Return the [X, Y] coordinate for the center point of the cell that contains the specified text.  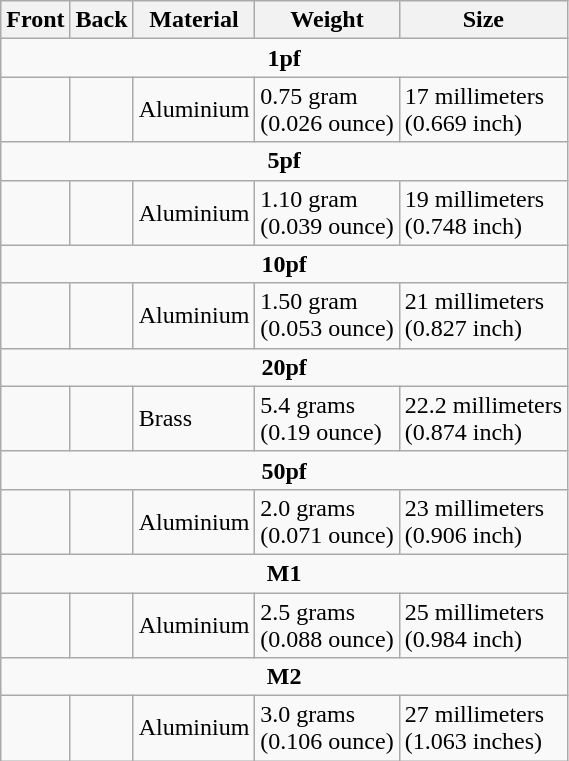
M2 [284, 677]
Material [194, 20]
22.2 millimeters(0.874 inch) [483, 418]
21 millimeters(0.827 inch) [483, 316]
20pf [284, 367]
27 millimeters(1.063 inches) [483, 728]
1.50 gram(0.053 ounce) [327, 316]
Brass [194, 418]
5.4 grams(0.19 ounce) [327, 418]
50pf [284, 470]
2.0 grams(0.071 ounce) [327, 522]
23 millimeters(0.906 inch) [483, 522]
5pf [284, 161]
3.0 grams(0.106 ounce) [327, 728]
19 millimeters(0.748 inch) [483, 212]
17 millimeters(0.669 inch) [483, 110]
Back [102, 20]
Front [36, 20]
Weight [327, 20]
10pf [284, 264]
25 millimeters(0.984 inch) [483, 624]
1.10 gram(0.039 ounce) [327, 212]
1pf [284, 58]
M1 [284, 573]
Size [483, 20]
0.75 gram(0.026 ounce) [327, 110]
2.5 grams(0.088 ounce) [327, 624]
